Detect which cell encompasses the target text, then output its (X, Y) center coordinate. 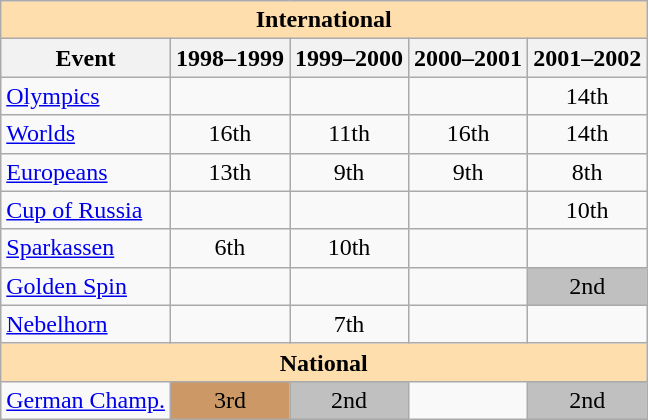
Worlds (86, 134)
Event (86, 58)
International (324, 20)
Europeans (86, 172)
2001–2002 (588, 58)
3rd (230, 400)
Nebelhorn (86, 324)
Olympics (86, 96)
6th (230, 248)
11th (350, 134)
National (324, 362)
7th (350, 324)
Golden Spin (86, 286)
1998–1999 (230, 58)
8th (588, 172)
Sparkassen (86, 248)
13th (230, 172)
1999–2000 (350, 58)
2000–2001 (468, 58)
German Champ. (86, 400)
Cup of Russia (86, 210)
